Search for the cell housing the specified text and yield its (X, Y) center coordinate. 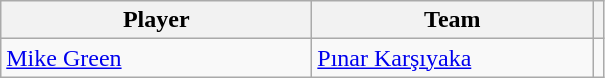
Team (452, 20)
Mike Green (156, 58)
Player (156, 20)
Pınar Karşıyaka (452, 58)
